From the cell containing the given text, extract its center point as (X, Y) coordinate. 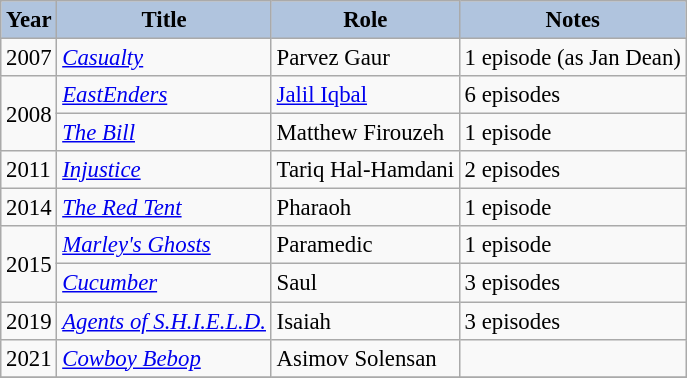
The Red Tent (164, 208)
Cucumber (164, 283)
Injustice (164, 170)
Pharaoh (365, 208)
2011 (29, 170)
Title (164, 20)
Matthew Firouzeh (365, 133)
Marley's Ghosts (164, 245)
2008 (29, 114)
Cowboy Bebop (164, 358)
Casualty (164, 58)
Jalil Iqbal (365, 95)
EastEnders (164, 95)
Tariq Hal-Hamdani (365, 170)
The Bill (164, 133)
2014 (29, 208)
Year (29, 20)
2015 (29, 264)
2021 (29, 358)
Paramedic (365, 245)
2 episodes (572, 170)
1 episode (as Jan Dean) (572, 58)
Role (365, 20)
6 episodes (572, 95)
Notes (572, 20)
Parvez Gaur (365, 58)
Agents of S.H.I.E.L.D. (164, 321)
2007 (29, 58)
Isaiah (365, 321)
2019 (29, 321)
Saul (365, 283)
Asimov Solensan (365, 358)
